Provide the [x, y] coordinate of the cell's center where the given text is located.  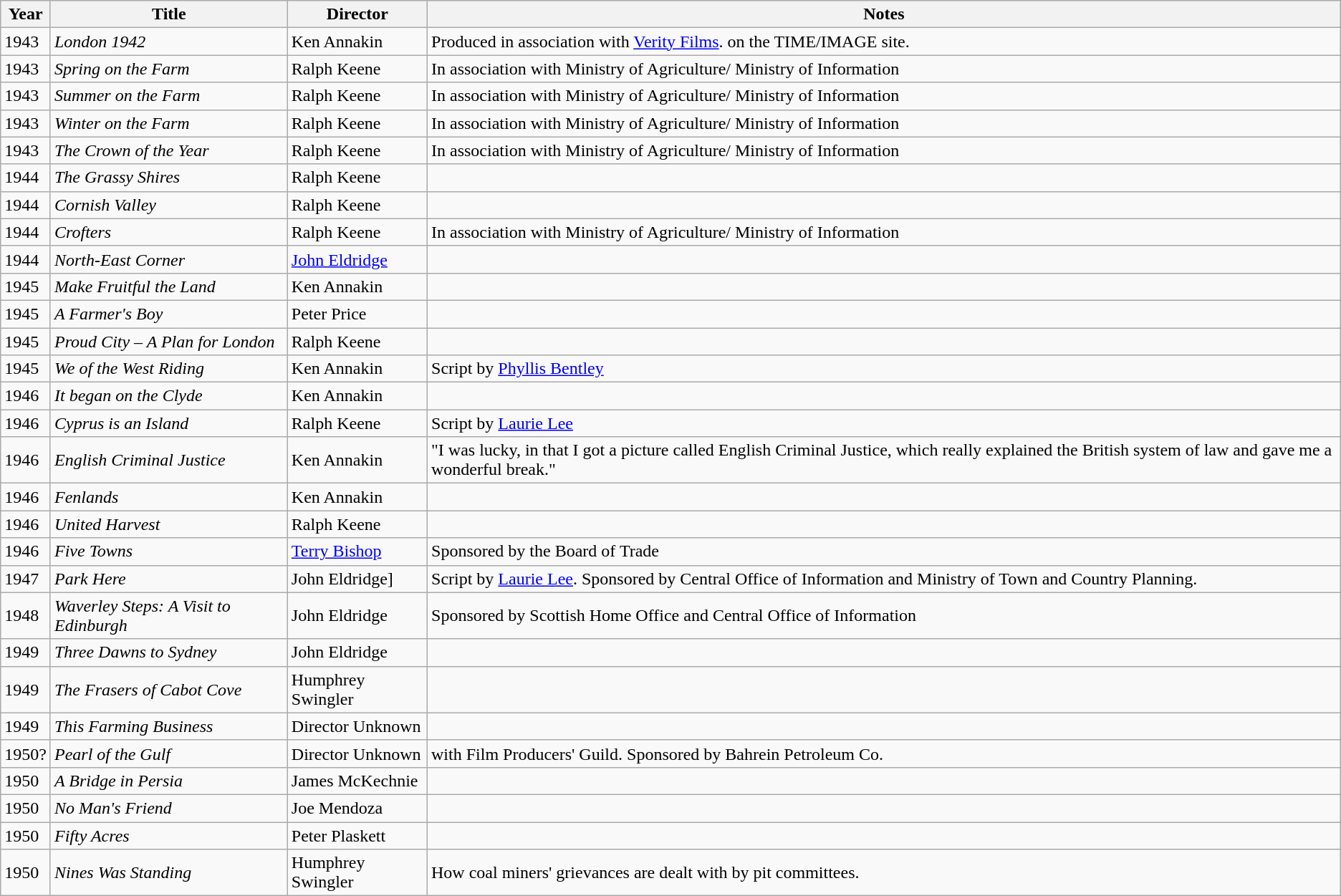
The Grassy Shires [169, 178]
The Frasers of Cabot Cove [169, 689]
How coal miners' grievances are dealt with by pit committees. [884, 872]
Winter on the Farm [169, 123]
London 1942 [169, 42]
North-East Corner [169, 259]
Sponsored by the Board of Trade [884, 551]
Fifty Acres [169, 836]
1947 [26, 579]
A Farmer's Boy [169, 314]
Peter Price [357, 314]
Sponsored by Scottish Home Office and Central Office of Information [884, 616]
Terry Bishop [357, 551]
Cornish Valley [169, 205]
Park Here [169, 579]
Director [357, 14]
Proud City – A Plan for London [169, 342]
Fenlands [169, 497]
1950? [26, 753]
No Man's Friend [169, 808]
A Bridge in Persia [169, 781]
Crofters [169, 232]
Waverley Steps: A Visit to Edinburgh [169, 616]
Produced in association with Verity Films. on the TIME/IMAGE site. [884, 42]
Cyprus is an Island [169, 423]
Three Dawns to Sydney [169, 652]
Notes [884, 14]
with Film Producers' Guild. Sponsored by Bahrein Petroleum Co. [884, 753]
Summer on the Farm [169, 96]
English Criminal Justice [169, 460]
Joe Mendoza [357, 808]
1948 [26, 616]
We of the West Riding [169, 369]
Script by Laurie Lee. Sponsored by Central Office of Information and Ministry of Town and Country Planning. [884, 579]
James McKechnie [357, 781]
United Harvest [169, 524]
John Eldridge] [357, 579]
Peter Plaskett [357, 836]
Pearl of the Gulf [169, 753]
It began on the Clyde [169, 396]
Year [26, 14]
Title [169, 14]
The Crown of the Year [169, 150]
This Farming Business [169, 726]
Script by Laurie Lee [884, 423]
Five Towns [169, 551]
Spring on the Farm [169, 69]
Nines Was Standing [169, 872]
Make Fruitful the Land [169, 286]
Script by Phyllis Bentley [884, 369]
